Search for the cell housing the specified text and yield its (x, y) center coordinate. 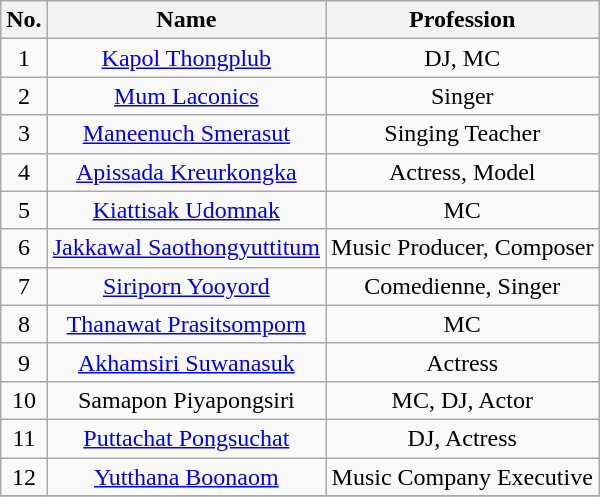
Singing Teacher (462, 134)
DJ, Actress (462, 438)
Siriporn Yooyord (186, 286)
No. (24, 20)
Samapon Piyapongsiri (186, 400)
5 (24, 210)
Kiattisak Udomnak (186, 210)
3 (24, 134)
6 (24, 248)
Actress, Model (462, 172)
8 (24, 324)
10 (24, 400)
4 (24, 172)
7 (24, 286)
Maneenuch Smerasut (186, 134)
Apissada Kreurkongka (186, 172)
1 (24, 58)
Thanawat Prasitsomporn (186, 324)
Profession (462, 20)
Yutthana Boonaom (186, 477)
Name (186, 20)
MC, DJ, Actor (462, 400)
12 (24, 477)
DJ, MC (462, 58)
Mum Laconics (186, 96)
2 (24, 96)
11 (24, 438)
Actress (462, 362)
9 (24, 362)
Music Producer, Composer (462, 248)
Puttachat Pongsuchat (186, 438)
Akhamsiri Suwanasuk (186, 362)
Singer (462, 96)
Kapol Thongplub (186, 58)
Comedienne, Singer (462, 286)
Jakkawal Saothongyuttitum (186, 248)
Music Company Executive (462, 477)
